From the cell containing the given text, extract its center point as [X, Y] coordinate. 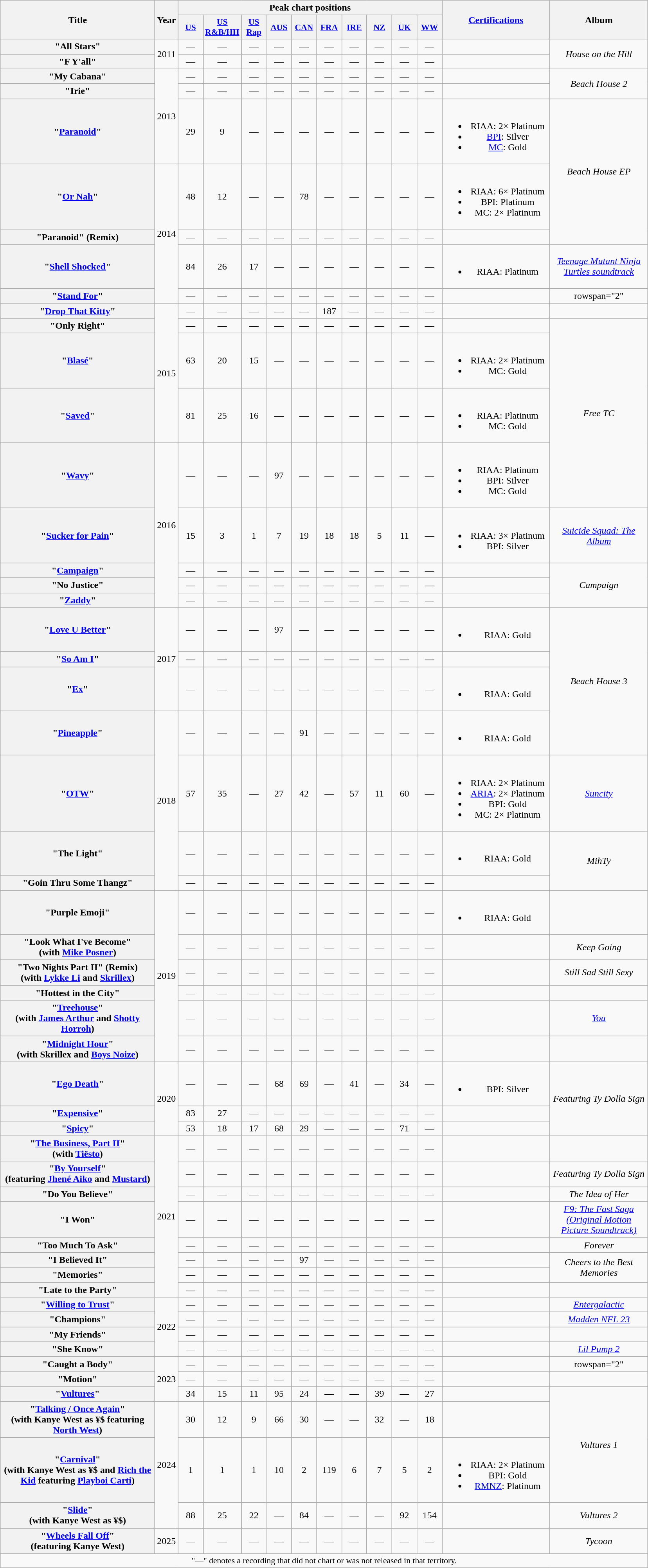
AUS [279, 27]
US [191, 27]
Vultures 1 [599, 1444]
"I Won" [77, 1219]
RIAA: Platinum [496, 266]
2023 [167, 1379]
24 [304, 1394]
"Treehouse" (with James Arthur and Shotty Horroh) [77, 1018]
"Paranoid" (Remix) [77, 237]
F9: The Fast Saga (Original Motion Picture Soundtrack) [599, 1219]
IRE [354, 27]
"My Cabana" [77, 76]
"So Am I" [77, 659]
"Talking / Once Again"(with Kanye West as ¥$ featuring North West) [77, 1419]
UK [404, 27]
RIAA: 6× PlatinumBPI: PlatinumMC: 2× Platinum [496, 196]
"Only Right" [77, 326]
RIAA: PlatinumMC: Gold [496, 415]
Beach House 2 [599, 84]
48 [191, 196]
81 [191, 415]
42 [304, 793]
"Champions" [77, 1320]
RIAA: 3× PlatinumBPI: Silver [496, 536]
2013 [167, 117]
"The Business, Part II"(with Tiësto) [77, 1149]
"Ego Death" [77, 1084]
Free TC [599, 413]
USRap [254, 27]
"Shell Shocked" [77, 266]
Beach House 3 [599, 682]
71 [404, 1128]
"Expensive" [77, 1113]
26 [222, 266]
"All Stars" [77, 47]
2014 [167, 234]
"Motion" [77, 1379]
The Idea of Her [599, 1194]
92 [404, 1516]
"My Friends" [77, 1334]
Tycoon [599, 1541]
"Drop That Kitty" [77, 311]
NZ [379, 27]
2017 [167, 659]
"Or Nah" [77, 196]
2015 [167, 373]
Suncity [599, 793]
Campaign [599, 585]
RIAA: PlatinumBPI: SilverMC: Gold [496, 476]
2021 [167, 1216]
"Campaign" [77, 570]
32 [379, 1419]
"Wavy" [77, 476]
2019 [167, 976]
USR&B/HH [222, 27]
53 [191, 1128]
Certifications [496, 20]
2020 [167, 1099]
Album [599, 20]
"Love U Better" [77, 630]
83 [191, 1113]
Beach House EP [599, 171]
"Willing to Trust" [77, 1305]
20 [222, 361]
Title [77, 20]
88 [191, 1516]
Keep Going [599, 948]
"Irie" [77, 91]
"Late to the Party" [77, 1290]
154 [430, 1516]
119 [329, 1470]
35 [222, 793]
WW [430, 27]
FRA [329, 27]
22 [254, 1516]
Peak chart positions [310, 8]
"Midnight Hour"(with Skrillex and Boys Noize) [77, 1049]
CAN [304, 27]
16 [254, 415]
2016 [167, 525]
19 [304, 536]
"Wheels Fall Off"(featuring Kanye West) [77, 1541]
You [599, 1018]
Teenage Mutant Ninja Turtles soundtrack [599, 266]
"Slide"(with Kanye West as ¥$) [77, 1516]
41 [354, 1084]
RIAA: 2× PlatinumBPI: SilverMC: Gold [496, 131]
Entergalactic [599, 1305]
"OTW" [77, 793]
Forever [599, 1245]
"Saved" [77, 415]
"Two Nights Part II" (Remix) (with Lykke Li and Skrillex) [77, 973]
"Spicy" [77, 1128]
"Stand For" [77, 296]
"—" denotes a recording that did not chart or was not released in that territory. [324, 1561]
"She Know" [77, 1349]
"Too Much To Ask" [77, 1245]
91 [304, 733]
"Hottest in the City" [77, 993]
House on the Hill [599, 54]
Suicide Squad: The Album [599, 536]
Cheers to the Best Memories [599, 1267]
2018 [167, 800]
"The Light" [77, 853]
MihTy [599, 861]
6 [354, 1470]
"By Yourself"(featuring Jhené Aiko and Mustard) [77, 1174]
"Purple Emoji" [77, 912]
RIAA: 2× PlatinumMC: Gold [496, 361]
"Do You Believe" [77, 1194]
"Look What I've Become" (with Mike Posner) [77, 948]
2011 [167, 54]
"F Y'all" [77, 61]
39 [379, 1394]
78 [304, 196]
"Pineapple" [77, 733]
2025 [167, 1541]
"Zaddy" [77, 600]
"Memories" [77, 1275]
60 [404, 793]
Vultures 2 [599, 1516]
"Ex" [77, 689]
"Caught a Body" [77, 1364]
63 [191, 361]
RIAA: 2× PlatinumBPI: GoldRMNZ: Platinum [496, 1470]
"Goin Thru Some Thangz" [77, 883]
Madden NFL 23 [599, 1320]
66 [279, 1419]
Still Sad Still Sexy [599, 973]
BPI: Silver [496, 1084]
95 [279, 1394]
"Vultures" [77, 1394]
Year [167, 20]
"Sucker for Pain" [77, 536]
"Blasé" [77, 361]
"Carnival"(with Kanye West as ¥$ and Rich the Kid featuring Playboi Carti) [77, 1470]
187 [329, 311]
2022 [167, 1327]
10 [279, 1470]
Lil Pump 2 [599, 1349]
"Paranoid" [77, 131]
3 [222, 536]
RIAA: 2× PlatinumARIA: 2× PlatinumBPI: GoldMC: 2× Platinum [496, 793]
2024 [167, 1465]
69 [304, 1084]
"I Believed It" [77, 1260]
"No Justice" [77, 585]
